Return (x, y) of the center of cell containing provided text 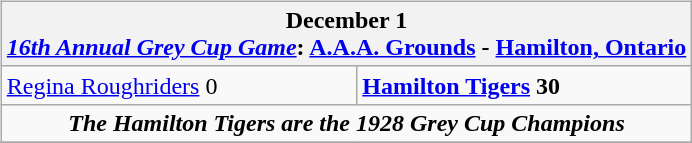
Hamilton Tigers 30 (524, 85)
December 116th Annual Grey Cup Game: A.A.A. Grounds - Hamilton, Ontario (346, 34)
Regina Roughriders 0 (179, 85)
The Hamilton Tigers are the 1928 Grey Cup Champions (346, 123)
